For the text-containing cell, return its midpoint in [x, y] coordinate format. 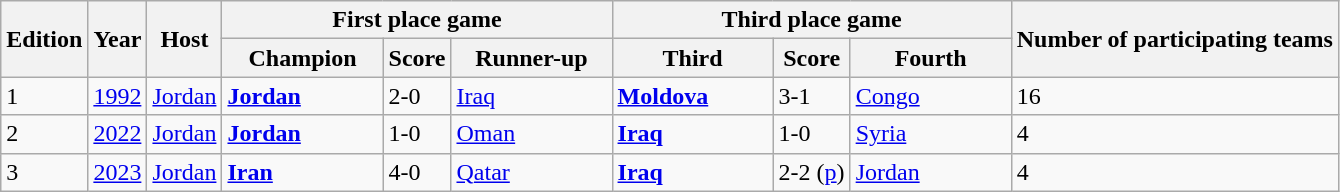
Fourth [930, 58]
Moldova [692, 96]
Congo [930, 96]
Oman [532, 134]
2022 [118, 134]
First place game [417, 20]
Iran [302, 172]
1992 [118, 96]
Champion [302, 58]
Runner-up [532, 58]
Third place game [812, 20]
Edition [44, 39]
2-2 (p) [812, 172]
Host [184, 39]
Year [118, 39]
3 [44, 172]
Qatar [532, 172]
Number of participating teams [1174, 39]
4-0 [417, 172]
Syria [930, 134]
Third [692, 58]
2 [44, 134]
2-0 [417, 96]
16 [1174, 96]
1 [44, 96]
2023 [118, 172]
3-1 [812, 96]
